Return [x, y] of the center of cell containing provided text 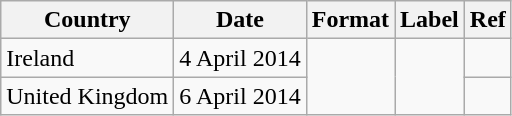
Format [350, 20]
United Kingdom [88, 96]
Ref [488, 20]
6 April 2014 [240, 96]
4 April 2014 [240, 58]
Date [240, 20]
Ireland [88, 58]
Country [88, 20]
Label [430, 20]
